For the text-containing cell, return its midpoint in [X, Y] coordinate format. 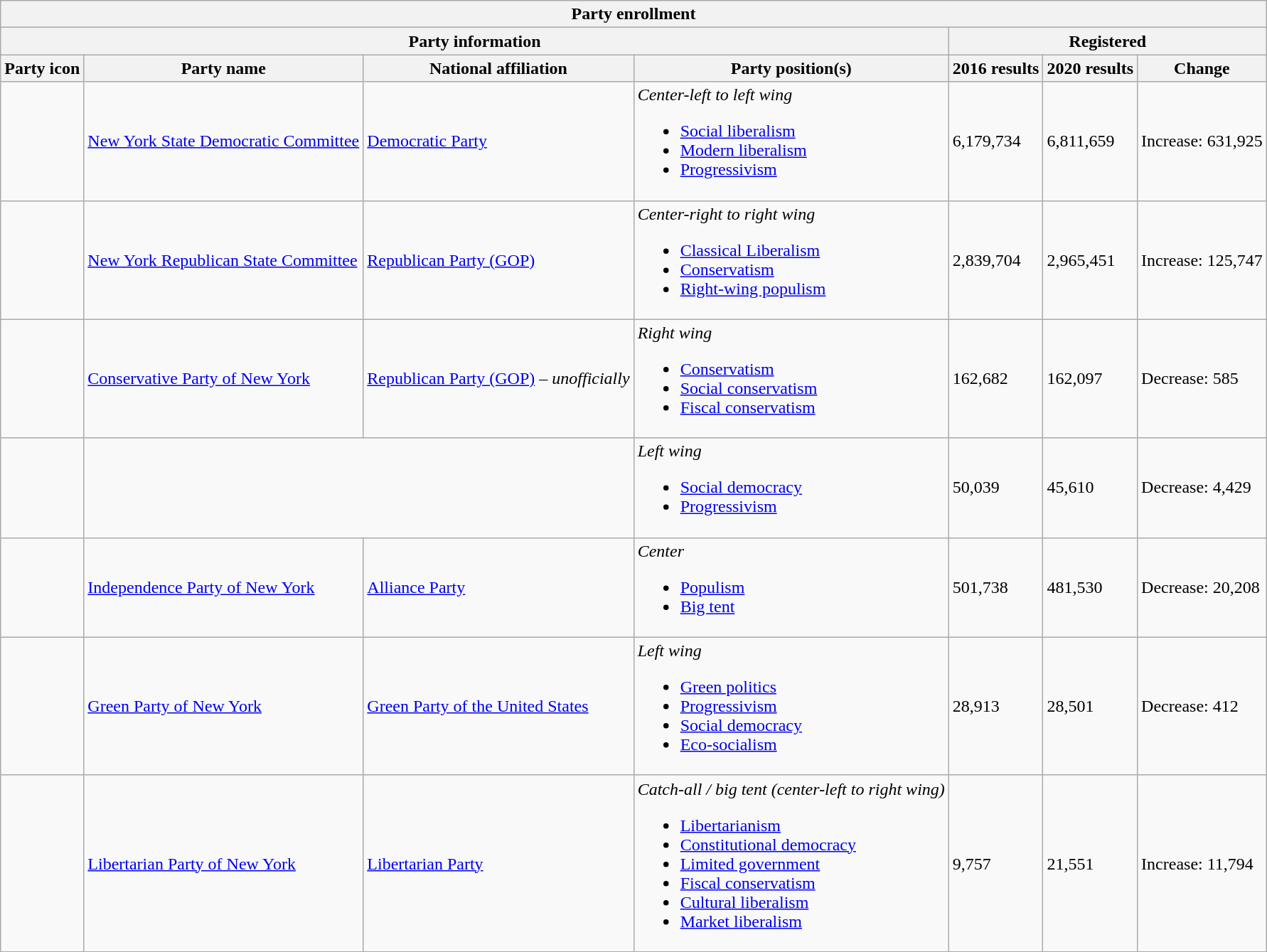
Increase: 631,925 [1202, 141]
162,682 [995, 378]
Party position(s) [791, 68]
2020 results [1091, 68]
Registered [1108, 41]
CenterPopulismBig tent [791, 587]
Right wingConservatismSocial conservatismFiscal conservatism [791, 378]
28,913 [995, 706]
National affiliation [498, 68]
New York Republican State Committee [223, 260]
21,551 [1091, 863]
Left wingGreen politicsProgressivismSocial democracyEco-socialism [791, 706]
Increase: 11,794 [1202, 863]
New York State Democratic Committee [223, 141]
45,610 [1091, 488]
Independence Party of New York [223, 587]
Decrease: 4,429 [1202, 488]
Green Party of New York [223, 706]
6,179,734 [995, 141]
Change [1202, 68]
2,965,451 [1091, 260]
Republican Party (GOP) [498, 260]
Center-right to right wingClassical LiberalismConservatismRight-wing populism [791, 260]
501,738 [995, 587]
Party icon [43, 68]
Conservative Party of New York [223, 378]
Libertarian Party [498, 863]
Party information [475, 41]
6,811,659 [1091, 141]
Increase: 125,747 [1202, 260]
162,097 [1091, 378]
Green Party of the United States [498, 706]
2016 results [995, 68]
Decrease: 412 [1202, 706]
Decrease: 20,208 [1202, 587]
Democratic Party [498, 141]
481,530 [1091, 587]
Libertarian Party of New York [223, 863]
2,839,704 [995, 260]
Left wingSocial democracyProgressivism [791, 488]
Party enrollment [633, 14]
Party name [223, 68]
Republican Party (GOP) – unofficially [498, 378]
Decrease: 585 [1202, 378]
Center-left to left wingSocial liberalismModern liberalismProgressivism [791, 141]
Alliance Party [498, 587]
9,757 [995, 863]
28,501 [1091, 706]
50,039 [995, 488]
